Search for the cell housing the specified text and yield its (X, Y) center coordinate. 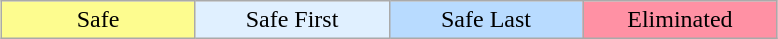
Eliminated (680, 20)
Safe First (292, 20)
Safe Last (486, 20)
Safe (98, 20)
